Identify which cell holds the provided text, then report its [X, Y] central coordinate. 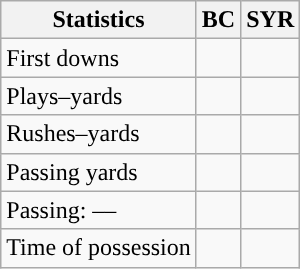
Time of possession [99, 248]
Plays–yards [99, 96]
BC [218, 20]
First downs [99, 58]
Rushes–yards [99, 134]
SYR [270, 20]
Passing yards [99, 172]
Passing: –– [99, 210]
Statistics [99, 20]
